Locate the cell with the specified text and output its [X, Y] center coordinate. 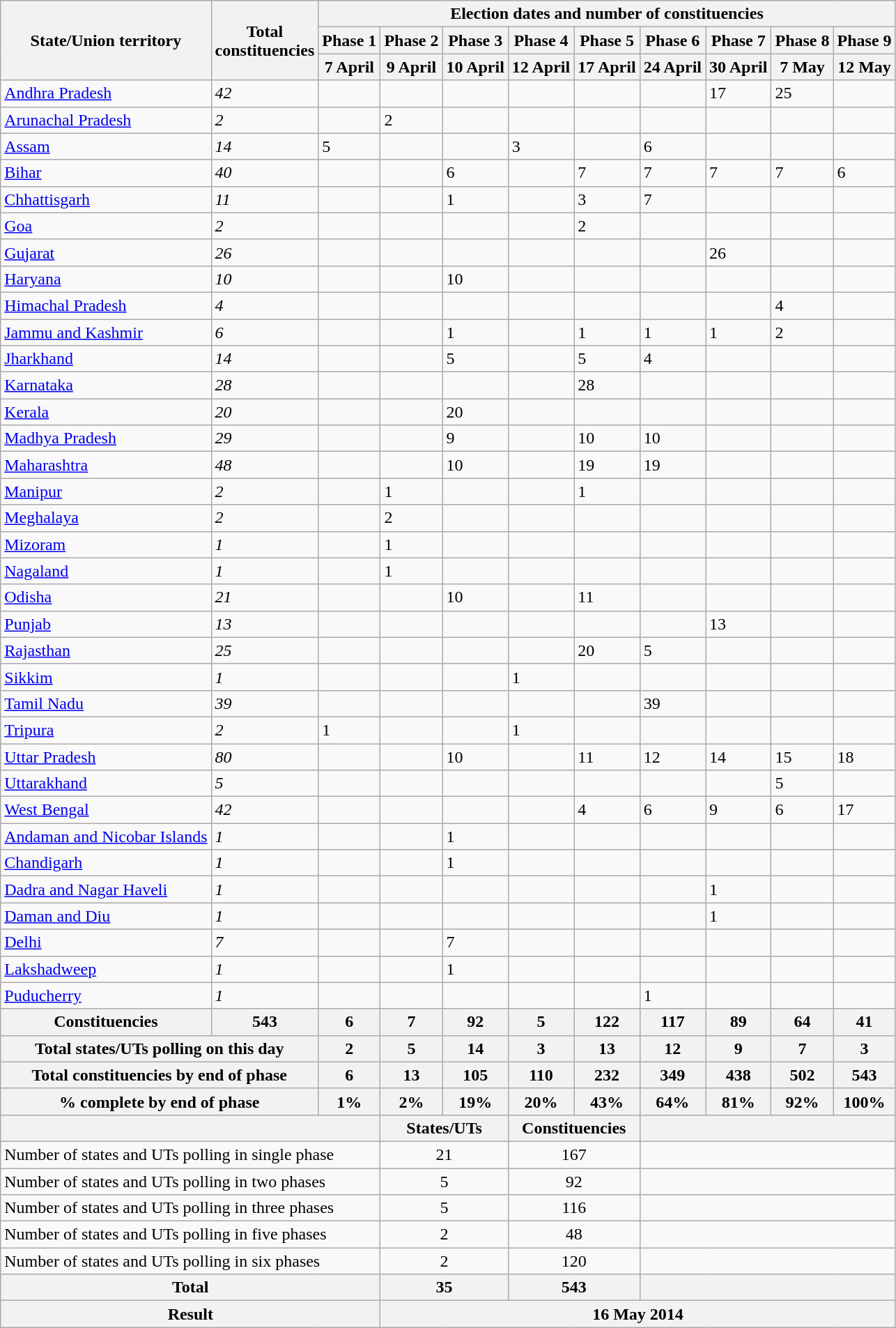
Goa [106, 226]
10 April [475, 67]
Uttarakhand [106, 784]
12 April [541, 67]
Lakshadweep [106, 969]
States/UTs [445, 1128]
Election dates and number of constituencies [607, 14]
64% [672, 1101]
Kerala [106, 412]
Total states/UTs polling on this day [160, 1048]
Number of states and UTs polling in six phases [191, 1261]
12 May [864, 67]
18 [864, 756]
Phase 6 [672, 40]
232 [607, 1075]
Tamil Nadu [106, 703]
Sikkim [106, 677]
122 [607, 1022]
Meghalaya [106, 518]
7 May [803, 67]
Number of states and UTs polling in single phase [191, 1154]
Daman and Diu [106, 916]
Phase 1 [350, 40]
502 [803, 1075]
349 [672, 1075]
16 May 2014 [638, 1314]
Total [191, 1288]
110 [541, 1075]
7 April [350, 67]
105 [475, 1075]
Tripura [106, 730]
17 April [607, 67]
Chandigarh [106, 863]
24 April [672, 67]
Andhra Pradesh [106, 93]
% complete by end of phase [160, 1101]
100% [864, 1101]
43% [607, 1101]
Maharashtra [106, 465]
41 [864, 1022]
Jharkhand [106, 359]
Phase 9 [864, 40]
State/Union territory [106, 40]
Himachal Pradesh [106, 305]
Manipur [106, 491]
116 [574, 1208]
15 [803, 756]
Odisha [106, 597]
Arunachal Pradesh [106, 120]
30 April [739, 67]
Karnataka [106, 386]
2% [411, 1101]
438 [739, 1075]
117 [672, 1022]
Number of states and UTs polling in two phases [191, 1182]
Uttar Pradesh [106, 756]
Puducherry [106, 995]
40 [265, 173]
Phase 7 [739, 40]
81% [739, 1101]
Phase 5 [607, 40]
92% [803, 1101]
Madhya Pradesh [106, 438]
64 [803, 1022]
Gujarat [106, 252]
Assam [106, 146]
20% [541, 1101]
19% [475, 1101]
9 April [411, 67]
167 [574, 1154]
29 [265, 438]
Andaman and Nicobar Islands [106, 837]
Totalconstituencies [265, 40]
Number of states and UTs polling in three phases [191, 1208]
Jammu and Kashmir [106, 333]
Rajasthan [106, 650]
Mizoram [106, 544]
89 [739, 1022]
1% [350, 1101]
Chhattisgarh [106, 199]
Total constituencies by end of phase [160, 1075]
Phase 4 [541, 40]
Delhi [106, 942]
Haryana [106, 279]
West Bengal [106, 810]
Result [191, 1314]
120 [574, 1261]
80 [265, 756]
Number of states and UTs polling in five phases [191, 1235]
Phase 8 [803, 40]
Phase 2 [411, 40]
Punjab [106, 624]
Dadra and Nagar Haveli [106, 890]
35 [445, 1288]
Phase 3 [475, 40]
Nagaland [106, 571]
Bihar [106, 173]
